Provide the (X, Y) coordinate of the cell's center where the given text is located.  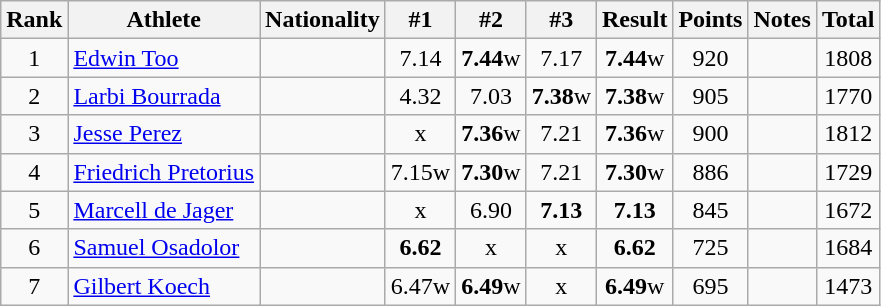
6.47w (420, 286)
Points (710, 20)
845 (710, 210)
1729 (848, 172)
1684 (848, 248)
7 (34, 286)
1808 (848, 58)
Rank (34, 20)
1672 (848, 210)
6.90 (491, 210)
Samuel Osadolor (164, 248)
1 (34, 58)
920 (710, 58)
Nationality (323, 20)
Total (848, 20)
7.15w (420, 172)
#3 (561, 20)
7.14 (420, 58)
Edwin Too (164, 58)
1770 (848, 96)
4.32 (420, 96)
886 (710, 172)
7.03 (491, 96)
Jesse Perez (164, 134)
2 (34, 96)
Notes (782, 20)
Athlete (164, 20)
Result (635, 20)
#1 (420, 20)
5 (34, 210)
725 (710, 248)
695 (710, 286)
7.17 (561, 58)
Marcell de Jager (164, 210)
6 (34, 248)
Larbi Bourrada (164, 96)
3 (34, 134)
1812 (848, 134)
900 (710, 134)
1473 (848, 286)
905 (710, 96)
Friedrich Pretorius (164, 172)
4 (34, 172)
Gilbert Koech (164, 286)
#2 (491, 20)
